Output the (x, y) coordinate of the center of the cell containing the given text.  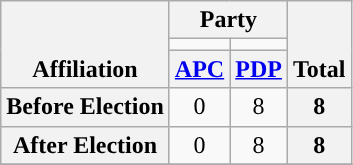
Total (319, 44)
PDP (259, 69)
After Election (86, 145)
Party (228, 20)
Before Election (86, 107)
Affiliation (86, 44)
APC (199, 69)
